Capture the cell that displays the provided text and extract its [X, Y] central coordinate. 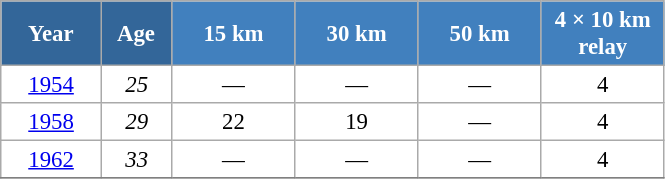
22 [234, 122]
Age [136, 34]
Year [52, 34]
33 [136, 160]
1962 [52, 160]
1958 [52, 122]
1954 [52, 85]
15 km [234, 34]
4 × 10 km relay [602, 34]
30 km [356, 34]
25 [136, 85]
50 km [480, 34]
29 [136, 122]
19 [356, 122]
